Provide the (X, Y) coordinate of the cell's center where the given text is located.  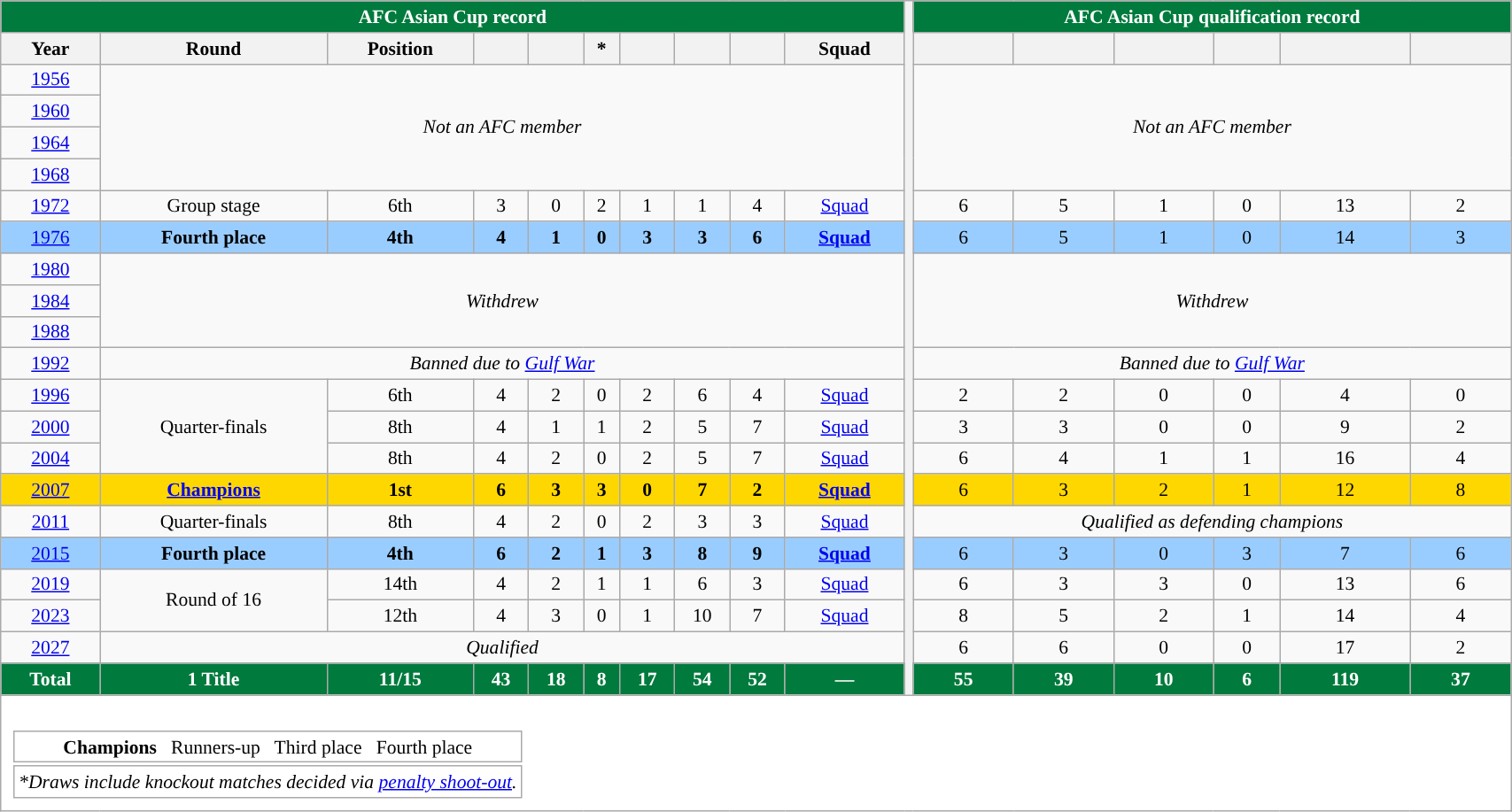
AFC Asian Cup record (453, 17)
2007 (50, 491)
16 (1345, 459)
37 (1460, 679)
Group stage (213, 206)
Total (50, 679)
1992 (50, 364)
Qualified (502, 648)
2011 (50, 522)
Position (400, 49)
1980 (50, 269)
43 (501, 679)
* (602, 49)
12 (1345, 491)
55 (964, 679)
2027 (50, 648)
1 Title (213, 679)
— (845, 679)
39 (1063, 679)
1972 (50, 206)
Qualified as defending champions (1212, 522)
18 (556, 679)
Champions Runners-up Third place Fourth place (268, 747)
AFC Asian Cup qualification record (1212, 17)
119 (1345, 679)
*Draws include knockout matches decided via penalty shoot-out. (268, 783)
Round of 16 (213, 600)
1st (400, 491)
Year (50, 49)
2023 (50, 616)
11/15 (400, 679)
Round (213, 49)
54 (702, 679)
1968 (50, 174)
1960 (50, 112)
1984 (50, 301)
2019 (50, 584)
1996 (50, 396)
1964 (50, 143)
1956 (50, 80)
Champions Runners-up Third place Fourth place *Draws include knockout matches decided via penalty shoot-out. (756, 754)
2004 (50, 459)
1988 (50, 332)
2000 (50, 427)
12th (400, 616)
52 (757, 679)
Champions (213, 491)
2015 (50, 553)
14th (400, 584)
1976 (50, 238)
